Output the [x, y] coordinate of the center of the cell containing the given text.  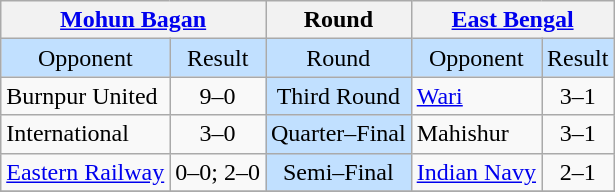
0–0; 2–0 [218, 172]
International [86, 134]
East Bengal [512, 20]
Third Round [339, 96]
2–1 [578, 172]
Quarter–Final [339, 134]
3–0 [218, 134]
Indian Navy [476, 172]
9–0 [218, 96]
Mahishur [476, 134]
Eastern Railway [86, 172]
Wari [476, 96]
Burnpur United [86, 96]
Semi–Final [339, 172]
Mohun Bagan [134, 20]
